Determine the (X, Y) coordinate at the center of the cell enclosing the given text.  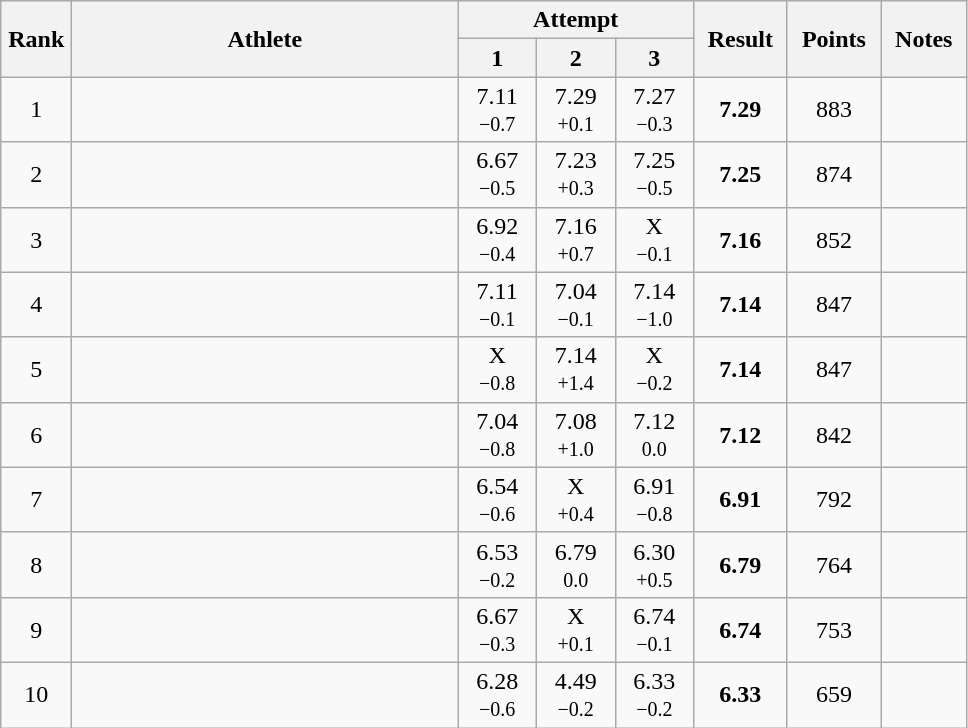
6 (36, 434)
Attempt (576, 20)
7.14−1.0 (654, 304)
6.28−0.6 (498, 694)
6.91 (741, 500)
764 (834, 564)
6.67−0.5 (498, 174)
X−0.1 (654, 240)
7.29 (741, 110)
4 (36, 304)
7.11−0.1 (498, 304)
792 (834, 500)
4.49−0.2 (576, 694)
Points (834, 39)
Result (741, 39)
7.16 (741, 240)
Rank (36, 39)
Athlete (265, 39)
7.25 (741, 174)
5 (36, 370)
X−0.8 (498, 370)
7.04−0.1 (576, 304)
6.92−0.4 (498, 240)
852 (834, 240)
7.29+0.1 (576, 110)
10 (36, 694)
7.120.0 (654, 434)
7.27−0.3 (654, 110)
874 (834, 174)
7.04−0.8 (498, 434)
7.14+1.4 (576, 370)
9 (36, 630)
Notes (924, 39)
6.74 (741, 630)
6.33 (741, 694)
6.53−0.2 (498, 564)
7.25−0.5 (654, 174)
7.23+0.3 (576, 174)
842 (834, 434)
6.30+0.5 (654, 564)
X+0.4 (576, 500)
8 (36, 564)
6.67−0.3 (498, 630)
7 (36, 500)
6.74−0.1 (654, 630)
6.54−0.6 (498, 500)
883 (834, 110)
X−0.2 (654, 370)
7.12 (741, 434)
6.79 (741, 564)
659 (834, 694)
6.91−0.8 (654, 500)
7.11−0.7 (498, 110)
7.16+0.7 (576, 240)
6.790.0 (576, 564)
6.33−0.2 (654, 694)
X+0.1 (576, 630)
753 (834, 630)
7.08+1.0 (576, 434)
